Capture the cell that displays the provided text and extract its [X, Y] central coordinate. 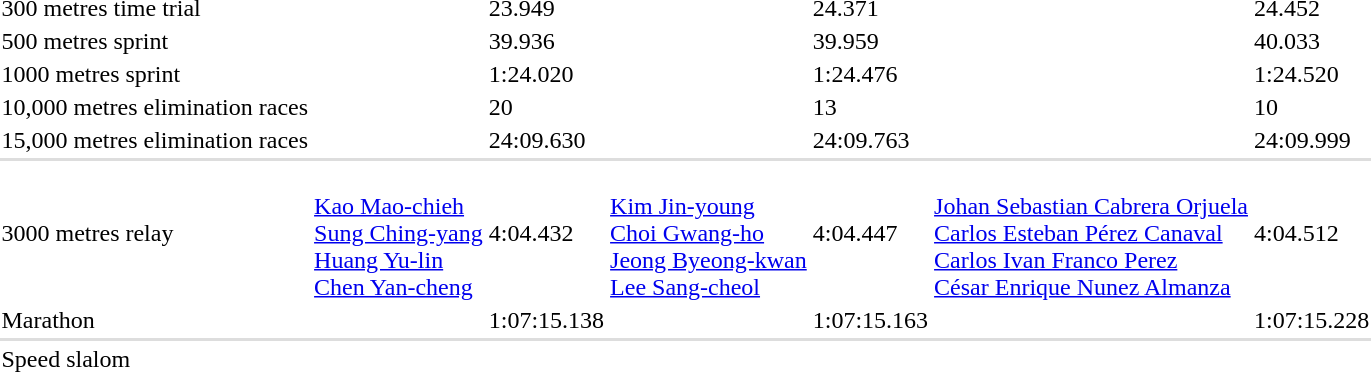
1:07:15.163 [870, 320]
20 [546, 107]
10 [1311, 107]
4:04.432 [546, 233]
13 [870, 107]
500 metres sprint [155, 41]
39.959 [870, 41]
24:09.999 [1311, 140]
Marathon [155, 320]
1:24.520 [1311, 74]
1:07:15.228 [1311, 320]
40.033 [1311, 41]
24:09.630 [546, 140]
1:07:15.138 [546, 320]
1000 metres sprint [155, 74]
15,000 metres elimination races [155, 140]
24:09.763 [870, 140]
10,000 metres elimination races [155, 107]
Kim Jin-youngChoi Gwang-hoJeong Byeong-kwanLee Sang-cheol [709, 233]
4:04.447 [870, 233]
Johan Sebastian Cabrera OrjuelaCarlos Esteban Pérez CanavalCarlos Ivan Franco PerezCésar Enrique Nunez Almanza [1092, 233]
Kao Mao-chiehSung Ching-yangHuang Yu-lin Chen Yan-cheng [399, 233]
1:24.020 [546, 74]
3000 metres relay [155, 233]
39.936 [546, 41]
1:24.476 [870, 74]
4:04.512 [1311, 233]
